Identify which cell holds the provided text, then report its [X, Y] central coordinate. 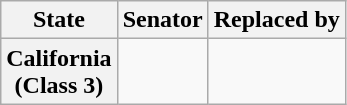
California(Class 3) [59, 72]
State [59, 20]
Senator [162, 20]
Replaced by [276, 20]
